Pinpoint the cell where the given text exists, returning its (X, Y) midpoint coordinate. 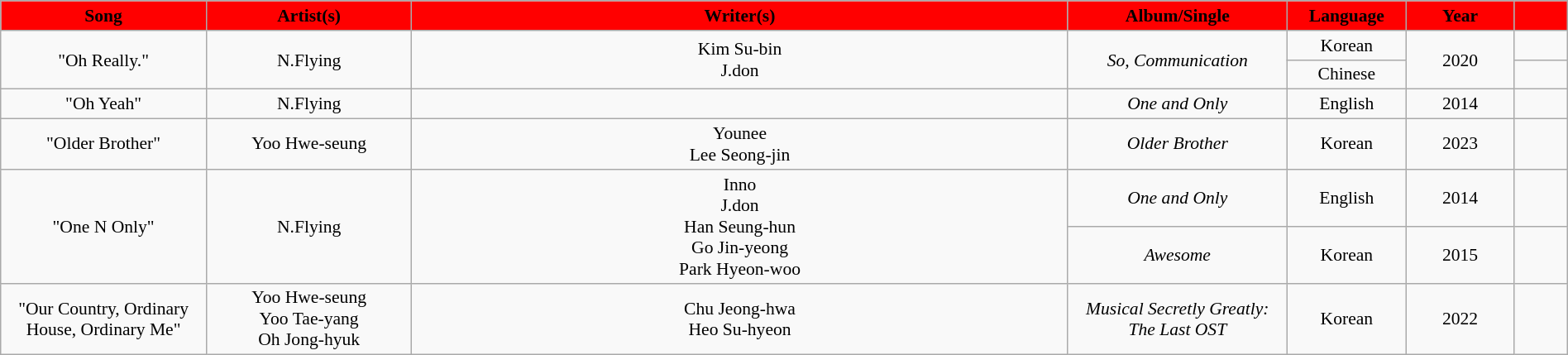
Year (1460, 16)
Album/Single (1178, 16)
Language (1346, 16)
Yoo Hwe-seung (308, 144)
So, Communication (1178, 60)
Younee Lee Seong-jin (739, 144)
Chu Jeong-hwa Heo Su-hyeon (739, 319)
Yoo Hwe-seung Yoo Tae-yang Oh Jong-hyuk (308, 319)
Awesome (1178, 255)
Older Brother (1178, 144)
Song (104, 16)
"Our Country, Ordinary House, Ordinary Me" (104, 319)
2020 (1460, 60)
"Oh Yeah" (104, 104)
Chinese (1346, 74)
"Oh Really." (104, 60)
"One N Only" (104, 226)
2022 (1460, 319)
Inno J.don Han Seung-hun Go Jin-yeong Park Hyeon-woo (739, 226)
Musical Secretly Greatly: The Last OST (1178, 319)
Kim Su-bin J.don (739, 60)
Writer(s) (739, 16)
"Older Brother" (104, 144)
2023 (1460, 144)
Artist(s) (308, 16)
2015 (1460, 255)
